Find where the given text appears and provide that cell's center as (x, y) coordinate. 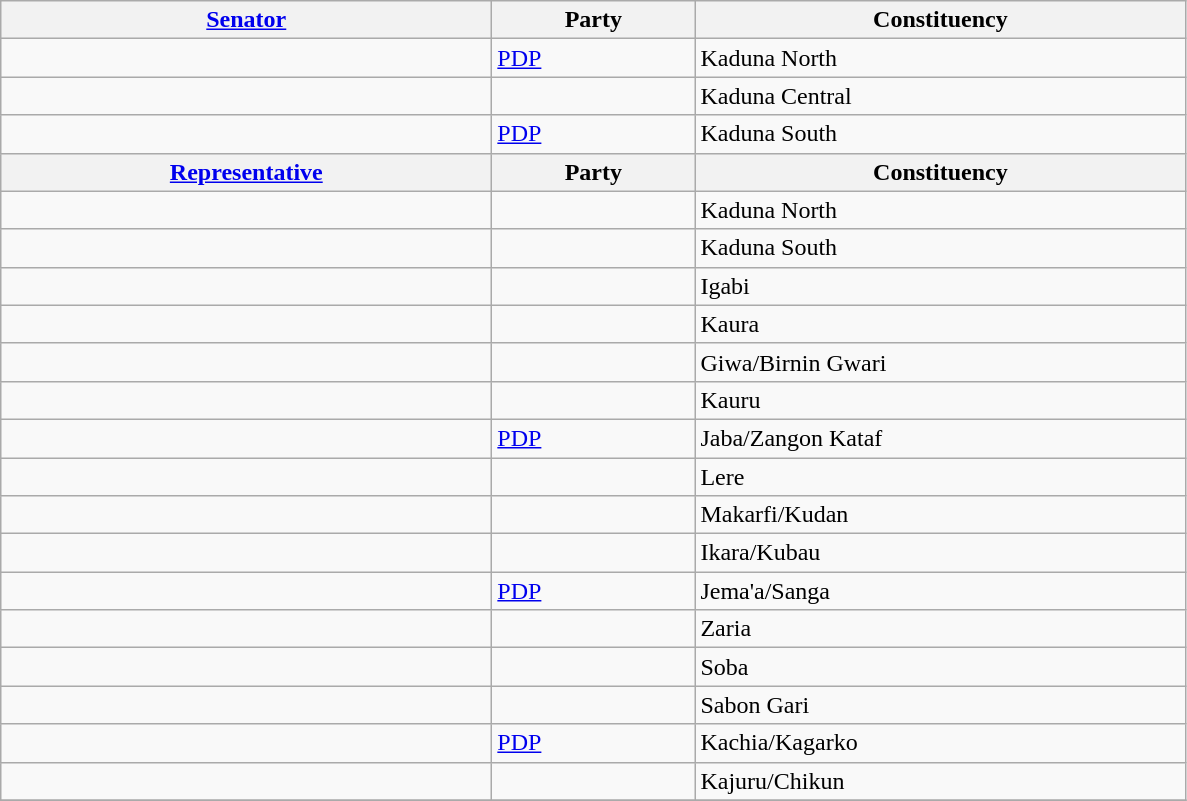
Jaba/Zangon Kataf (940, 438)
Makarfi/Kudan (940, 515)
Senator (246, 20)
Kauru (940, 400)
Igabi (940, 286)
Giwa/Birnin Gwari (940, 362)
Sabon Gari (940, 705)
Kaduna Central (940, 96)
Kachia/Kagarko (940, 743)
Kajuru/Chikun (940, 781)
Soba (940, 667)
Kaura (940, 324)
Representative (246, 172)
Lere (940, 477)
Ikara/Kubau (940, 553)
Jema'a/Sanga (940, 591)
Zaria (940, 629)
